Identify which cell holds the provided text, then report its (X, Y) central coordinate. 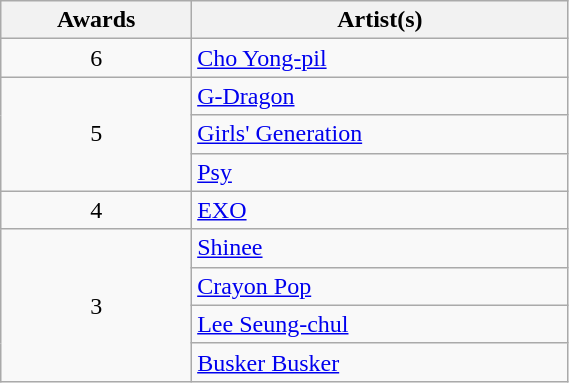
Awards (96, 20)
4 (96, 210)
Crayon Pop (380, 286)
Cho Yong-pil (380, 58)
5 (96, 134)
Artist(s) (380, 20)
EXO (380, 210)
G-Dragon (380, 96)
Girls' Generation (380, 134)
Busker Busker (380, 362)
Shinee (380, 248)
Lee Seung-chul (380, 324)
3 (96, 305)
Psy (380, 172)
6 (96, 58)
